Return (x, y) of the center of cell containing provided text 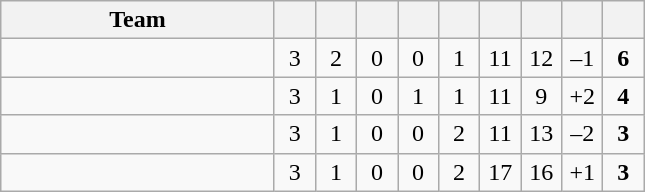
17 (500, 172)
–2 (582, 134)
13 (542, 134)
4 (624, 96)
+1 (582, 172)
6 (624, 58)
16 (542, 172)
+2 (582, 96)
Team (138, 20)
12 (542, 58)
9 (542, 96)
–1 (582, 58)
